Determine the [X, Y] coordinate at the center of the cell enclosing the given text.  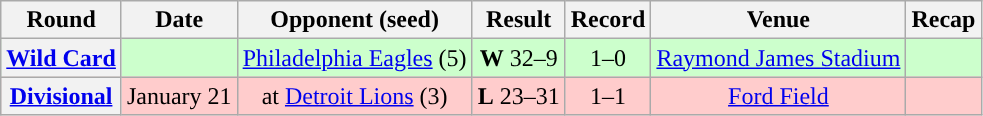
Date [179, 20]
W 32–9 [518, 58]
January 21 [179, 96]
Result [518, 20]
Record [608, 20]
Raymond James Stadium [778, 58]
Opponent (seed) [354, 20]
Recap [944, 20]
Venue [778, 20]
L 23–31 [518, 96]
1–0 [608, 58]
Round [62, 20]
at Detroit Lions (3) [354, 96]
1–1 [608, 96]
Ford Field [778, 96]
Philadelphia Eagles (5) [354, 58]
Wild Card [62, 58]
Divisional [62, 96]
